Extract the (X, Y) coordinate from the center of the cell holding the provided text.  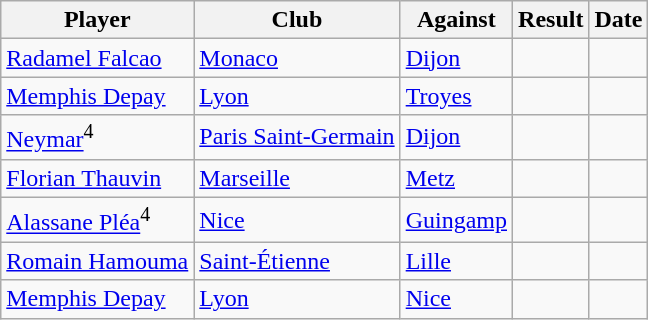
Monaco (297, 58)
Neymar4 (98, 138)
Saint-Étienne (297, 261)
Metz (456, 178)
Paris Saint-Germain (297, 138)
Florian Thauvin (98, 178)
Troyes (456, 96)
Alassane Pléa4 (98, 220)
Radamel Falcao (98, 58)
Result (551, 20)
Player (98, 20)
Marseille (297, 178)
Guingamp (456, 220)
Romain Hamouma (98, 261)
Club (297, 20)
Against (456, 20)
Lille (456, 261)
Date (618, 20)
